Capture the cell that displays the provided text and extract its (X, Y) central coordinate. 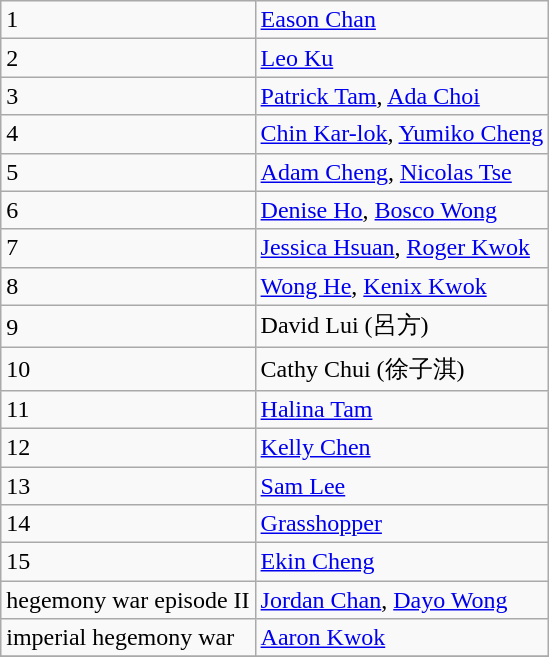
Jessica Hsuan, Roger Kwok (402, 248)
Grasshopper (402, 524)
5 (128, 172)
hegemony war episode II (128, 600)
3 (128, 96)
Kelly Chen (402, 447)
4 (128, 134)
11 (128, 409)
Cathy Chui (徐子淇) (402, 370)
15 (128, 562)
14 (128, 524)
Eason Chan (402, 20)
Chin Kar-lok, Yumiko Cheng (402, 134)
9 (128, 326)
Adam Cheng, Nicolas Tse (402, 172)
10 (128, 370)
Halina Tam (402, 409)
12 (128, 447)
Denise Ho, Bosco Wong (402, 210)
8 (128, 286)
Patrick Tam, Ada Choi (402, 96)
imperial hegemony war (128, 638)
2 (128, 58)
1 (128, 20)
Leo Ku (402, 58)
6 (128, 210)
7 (128, 248)
Wong He, Kenix Kwok (402, 286)
David Lui (呂方) (402, 326)
13 (128, 485)
Sam Lee (402, 485)
Aaron Kwok (402, 638)
Jordan Chan, Dayo Wong (402, 600)
Ekin Cheng (402, 562)
